From the cell containing the given text, extract its center point as (x, y) coordinate. 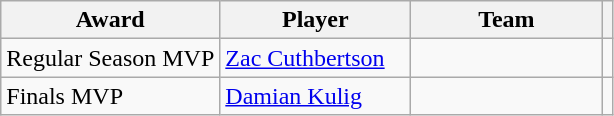
Zac Cuthbertson (316, 58)
Team (506, 20)
Finals MVP (110, 96)
Player (316, 20)
Damian Kulig (316, 96)
Regular Season MVP (110, 58)
Award (110, 20)
